Return the (x, y) coordinate for the center point of the cell that contains the specified text.  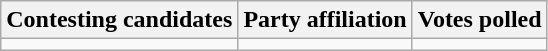
Votes polled (480, 20)
Party affiliation (325, 20)
Contesting candidates (120, 20)
